Extract the [X, Y] coordinate from the center of the cell holding the provided text.  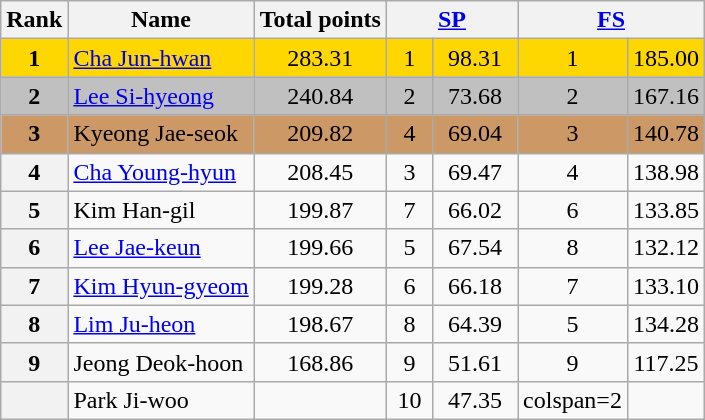
47.35 [474, 400]
283.31 [320, 58]
138.98 [666, 172]
69.04 [474, 134]
66.02 [474, 210]
185.00 [666, 58]
208.45 [320, 172]
132.12 [666, 248]
133.10 [666, 286]
140.78 [666, 134]
Kyeong Jae-seok [161, 134]
209.82 [320, 134]
Park Ji-woo [161, 400]
167.16 [666, 96]
168.86 [320, 362]
Kim Hyun-gyeom [161, 286]
69.47 [474, 172]
Name [161, 20]
colspan=2 [573, 400]
199.66 [320, 248]
Total points [320, 20]
Kim Han-gil [161, 210]
133.85 [666, 210]
Cha Young-hyun [161, 172]
10 [409, 400]
199.87 [320, 210]
Cha Jun-hwan [161, 58]
Lim Ju-heon [161, 324]
FS [612, 20]
240.84 [320, 96]
66.18 [474, 286]
Lee Si-hyeong [161, 96]
199.28 [320, 286]
73.68 [474, 96]
198.67 [320, 324]
98.31 [474, 58]
Lee Jae-keun [161, 248]
117.25 [666, 362]
Rank [34, 20]
134.28 [666, 324]
51.61 [474, 362]
64.39 [474, 324]
Jeong Deok-hoon [161, 362]
SP [452, 20]
67.54 [474, 248]
